Find where the given text appears and provide that cell's center as [X, Y] coordinate. 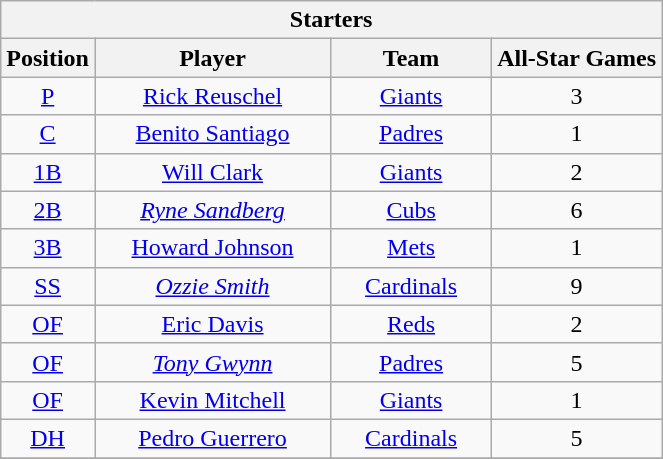
SS [48, 286]
Reds [412, 324]
Howard Johnson [212, 248]
1B [48, 172]
6 [577, 210]
DH [48, 438]
Starters [332, 20]
P [48, 96]
2B [48, 210]
Pedro Guerrero [212, 438]
Player [212, 58]
Ozzie Smith [212, 286]
C [48, 134]
9 [577, 286]
Rick Reuschel [212, 96]
Position [48, 58]
Eric Davis [212, 324]
Ryne Sandberg [212, 210]
Kevin Mitchell [212, 400]
Benito Santiago [212, 134]
Team [412, 58]
Mets [412, 248]
All-Star Games [577, 58]
3 [577, 96]
Tony Gwynn [212, 362]
3B [48, 248]
Will Clark [212, 172]
Cubs [412, 210]
